Scan for the cell matching the given text and deliver its [x, y] coordinate at center. 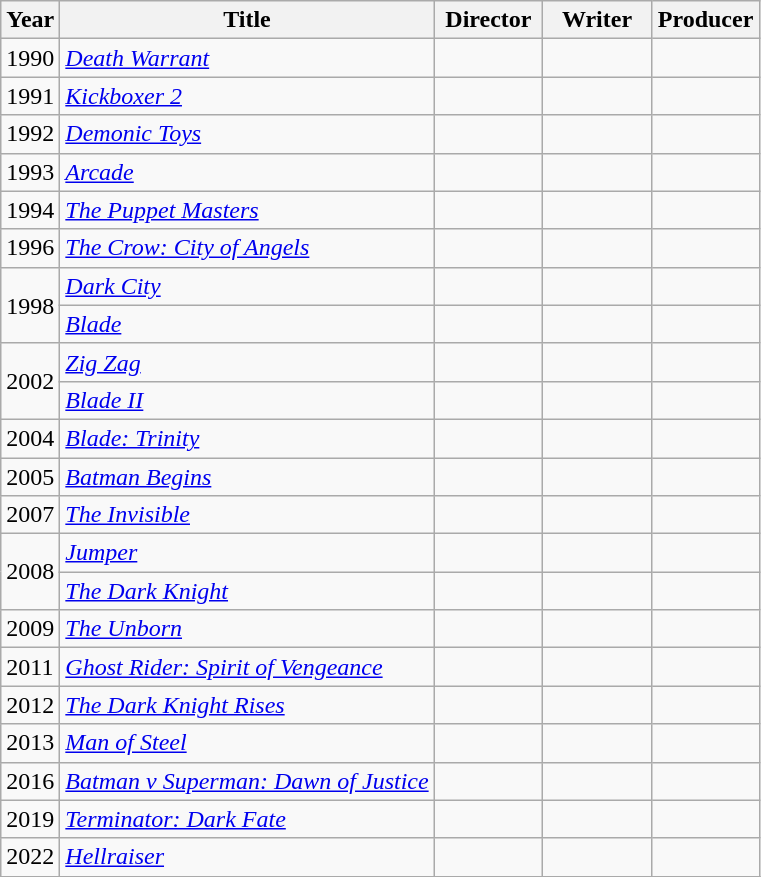
Writer [598, 20]
Zig Zag [247, 362]
1994 [30, 210]
2002 [30, 381]
1996 [30, 248]
Title [247, 20]
Man of Steel [247, 743]
2004 [30, 438]
The Unborn [247, 629]
1993 [30, 172]
The Crow: City of Angels [247, 248]
Year [30, 20]
1991 [30, 96]
1990 [30, 58]
Arcade [247, 172]
Blade: Trinity [247, 438]
Terminator: Dark Fate [247, 819]
2007 [30, 515]
The Dark Knight Rises [247, 705]
2013 [30, 743]
1998 [30, 305]
Dark City [247, 286]
Jumper [247, 553]
2009 [30, 629]
Demonic Toys [247, 134]
Director [488, 20]
2008 [30, 572]
Kickboxer 2 [247, 96]
Hellraiser [247, 857]
Death Warrant [247, 58]
2022 [30, 857]
The Invisible [247, 515]
1992 [30, 134]
2011 [30, 667]
The Puppet Masters [247, 210]
Blade [247, 324]
The Dark Knight [247, 591]
Producer [706, 20]
2005 [30, 477]
2019 [30, 819]
Ghost Rider: Spirit of Vengeance [247, 667]
2012 [30, 705]
2016 [30, 781]
Batman v Superman: Dawn of Justice [247, 781]
Batman Begins [247, 477]
Blade II [247, 400]
